Return [x, y] of the center of cell containing provided text 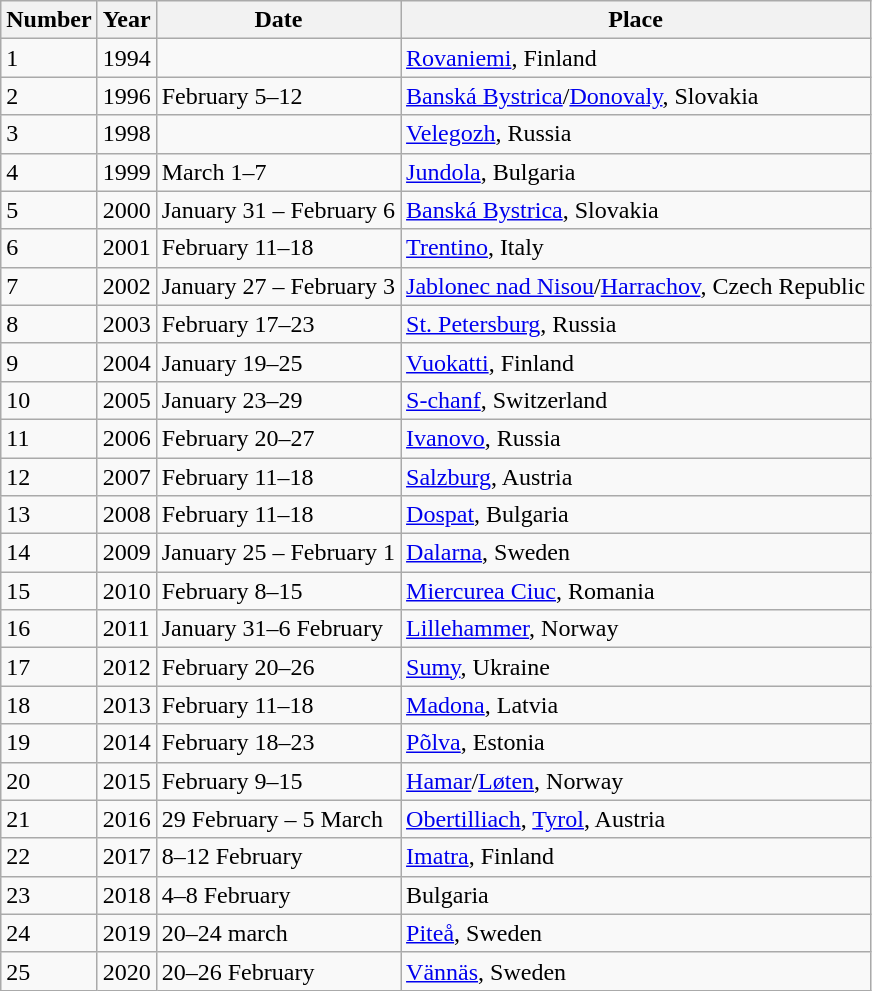
1996 [126, 96]
Year [126, 20]
January 19–25 [278, 362]
February 20–27 [278, 438]
Jablonec nad Nisou/Harrachov, Czech Republic [636, 286]
Dalarna, Sweden [636, 553]
2010 [126, 591]
24 [49, 933]
Rovaniemi, Finland [636, 58]
25 [49, 971]
2018 [126, 895]
20 [49, 781]
Bulgaria [636, 895]
1 [49, 58]
8 [49, 324]
February 9–15 [278, 781]
February 18–23 [278, 743]
2004 [126, 362]
2002 [126, 286]
2001 [126, 248]
Madona, Latvia [636, 705]
2009 [126, 553]
4 [49, 172]
2 [49, 96]
Dospat, Bulgaria [636, 515]
Trentino, Italy [636, 248]
1999 [126, 172]
2016 [126, 819]
January 23–29 [278, 400]
January 25 – February 1 [278, 553]
Place [636, 20]
Salzburg, Austria [636, 477]
March 1–7 [278, 172]
6 [49, 248]
15 [49, 591]
2000 [126, 210]
12 [49, 477]
Piteå, Sweden [636, 933]
20–26 February [278, 971]
29 February – 5 March [278, 819]
23 [49, 895]
9 [49, 362]
18 [49, 705]
2020 [126, 971]
Number [49, 20]
Hamar/Løten, Norway [636, 781]
2005 [126, 400]
2019 [126, 933]
5 [49, 210]
2008 [126, 515]
1998 [126, 134]
January 27 – February 3 [278, 286]
Ivanovo, Russia [636, 438]
January 31 – February 6 [278, 210]
January 31–6 February [278, 629]
Imatra, Finland [636, 857]
Date [278, 20]
S-chanf, Switzerland [636, 400]
17 [49, 667]
14 [49, 553]
10 [49, 400]
2014 [126, 743]
Vuokatti, Finland [636, 362]
February 17–23 [278, 324]
3 [49, 134]
11 [49, 438]
4–8 February [278, 895]
21 [49, 819]
2015 [126, 781]
2013 [126, 705]
2003 [126, 324]
February 20–26 [278, 667]
St. Petersburg, Russia [636, 324]
February 5–12 [278, 96]
Vännäs, Sweden [636, 971]
8–12 February [278, 857]
Velegozh, Russia [636, 134]
Obertilliach, Tyrol, Austria [636, 819]
2011 [126, 629]
1994 [126, 58]
13 [49, 515]
2007 [126, 477]
Põlva, Estonia [636, 743]
20–24 march [278, 933]
2012 [126, 667]
Jundola, Bulgaria [636, 172]
22 [49, 857]
19 [49, 743]
Banská Bystrica, Slovakia [636, 210]
Miercurea Ciuc, Romania [636, 591]
Banská Bystrica/Donovaly, Slovakia [636, 96]
Sumy, Ukraine [636, 667]
2006 [126, 438]
Lillehammer, Norway [636, 629]
2017 [126, 857]
16 [49, 629]
7 [49, 286]
February 8–15 [278, 591]
